Locate the cell with the specified text and output its (X, Y) center coordinate. 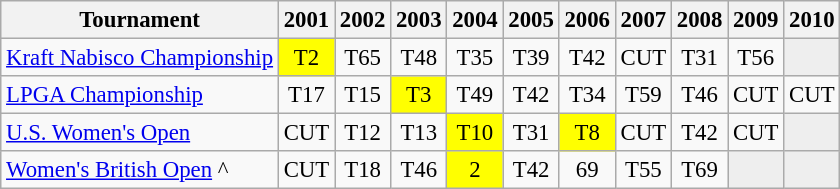
2003 (419, 20)
T39 (531, 58)
2002 (363, 20)
T8 (587, 133)
T34 (587, 95)
2007 (643, 20)
2006 (587, 20)
T13 (419, 133)
LPGA Championship (140, 95)
Tournament (140, 20)
T55 (643, 170)
T59 (643, 95)
2009 (756, 20)
2008 (699, 20)
U.S. Women's Open (140, 133)
T56 (756, 58)
69 (587, 170)
2001 (306, 20)
T15 (363, 95)
T65 (363, 58)
T48 (419, 58)
2 (475, 170)
2010 (812, 20)
Women's British Open ^ (140, 170)
T2 (306, 58)
T12 (363, 133)
T35 (475, 58)
2004 (475, 20)
T69 (699, 170)
T49 (475, 95)
T3 (419, 95)
T10 (475, 133)
2005 (531, 20)
T17 (306, 95)
T18 (363, 170)
Kraft Nabisco Championship (140, 58)
